Locate the cell with the specified text and output its (x, y) center coordinate. 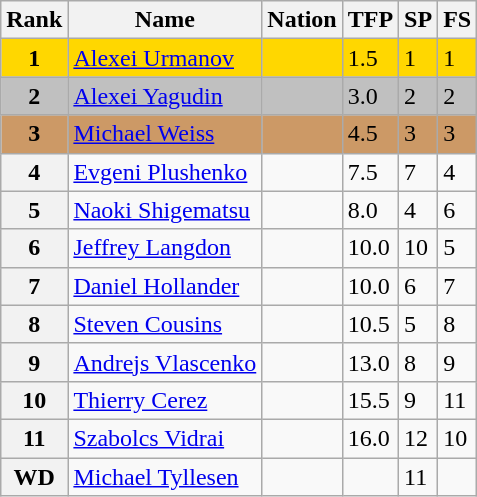
Szabolcs Vidrai (165, 438)
Michael Tyllesen (165, 477)
Evgeni Plushenko (165, 172)
Jeffrey Langdon (165, 248)
Alexei Urmanov (165, 58)
SP (418, 20)
Michael Weiss (165, 134)
FS (458, 20)
3.0 (370, 96)
16.0 (370, 438)
4.5 (370, 134)
15.5 (370, 400)
Alexei Yagudin (165, 96)
Andrejs Vlascenko (165, 362)
Steven Cousins (165, 324)
8.0 (370, 210)
Nation (302, 20)
10.5 (370, 324)
Naoki Shigematsu (165, 210)
1.5 (370, 58)
7.5 (370, 172)
Thierry Cerez (165, 400)
Name (165, 20)
TFP (370, 20)
Daniel Hollander (165, 286)
Rank (34, 20)
12 (418, 438)
WD (34, 477)
13.0 (370, 362)
